Extract the [x, y] coordinate from the center of the cell holding the provided text.  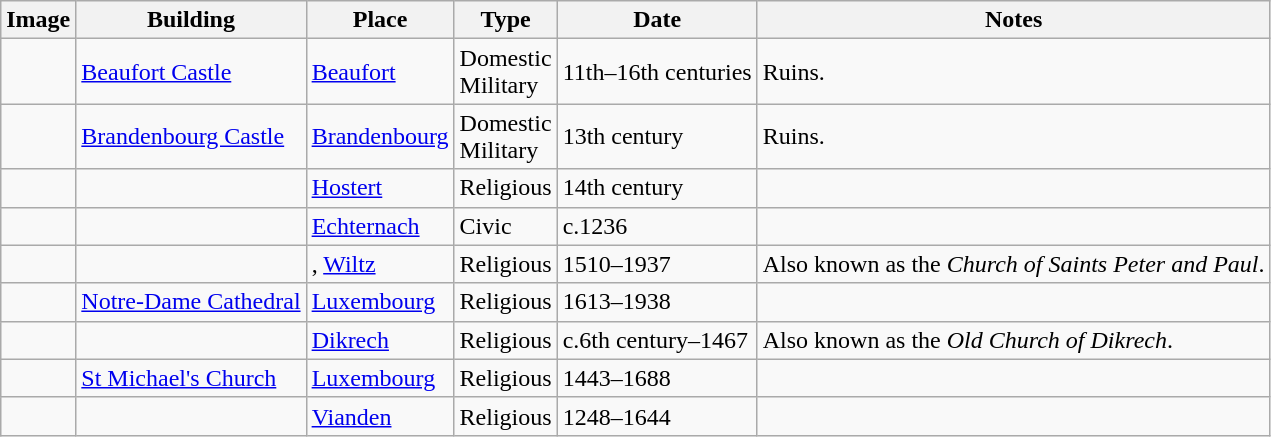
Date [657, 20]
Echternach [380, 226]
1443–1688 [657, 378]
Brandenbourg Castle [191, 136]
Hostert [380, 188]
Place [380, 20]
13th century [657, 136]
St Michael's Church [191, 378]
1510–1937 [657, 264]
Image [38, 20]
1613–1938 [657, 302]
Dikrech [380, 340]
Type [506, 20]
1248–1644 [657, 416]
Vianden [380, 416]
Notes [1014, 20]
c.6th century–1467 [657, 340]
Building [191, 20]
Brandenbourg [380, 136]
Also known as the Church of Saints Peter and Paul. [1014, 264]
14th century [657, 188]
11th–16th centuries [657, 72]
c.1236 [657, 226]
Beaufort [380, 72]
Also known as the Old Church of Dikrech. [1014, 340]
Notre-Dame Cathedral [191, 302]
, Wiltz [380, 264]
Beaufort Castle [191, 72]
Civic [506, 226]
